Locate the cell with the specified text and output its [X, Y] center coordinate. 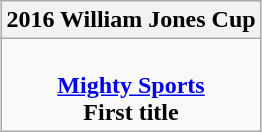
Mighty Sports First title [131, 85]
2016 William Jones Cup [131, 20]
